Provide the (X, Y) coordinate of the cell's center where the given text is located.  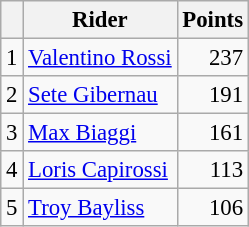
Sete Gibernau (100, 95)
113 (212, 170)
Valentino Rossi (100, 58)
Points (212, 20)
4 (12, 170)
106 (212, 208)
Rider (100, 20)
5 (12, 208)
1 (12, 58)
191 (212, 95)
237 (212, 58)
161 (212, 133)
Troy Bayliss (100, 208)
Loris Capirossi (100, 170)
3 (12, 133)
2 (12, 95)
Max Biaggi (100, 133)
